Provide the (X, Y) coordinate of the cell's center where the given text is located.  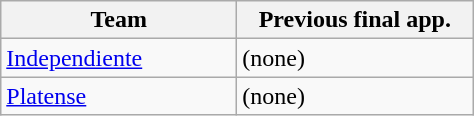
Platense (119, 96)
Previous final app. (355, 20)
Team (119, 20)
Independiente (119, 58)
